Extract the (X, Y) coordinate from the center of the cell holding the provided text.  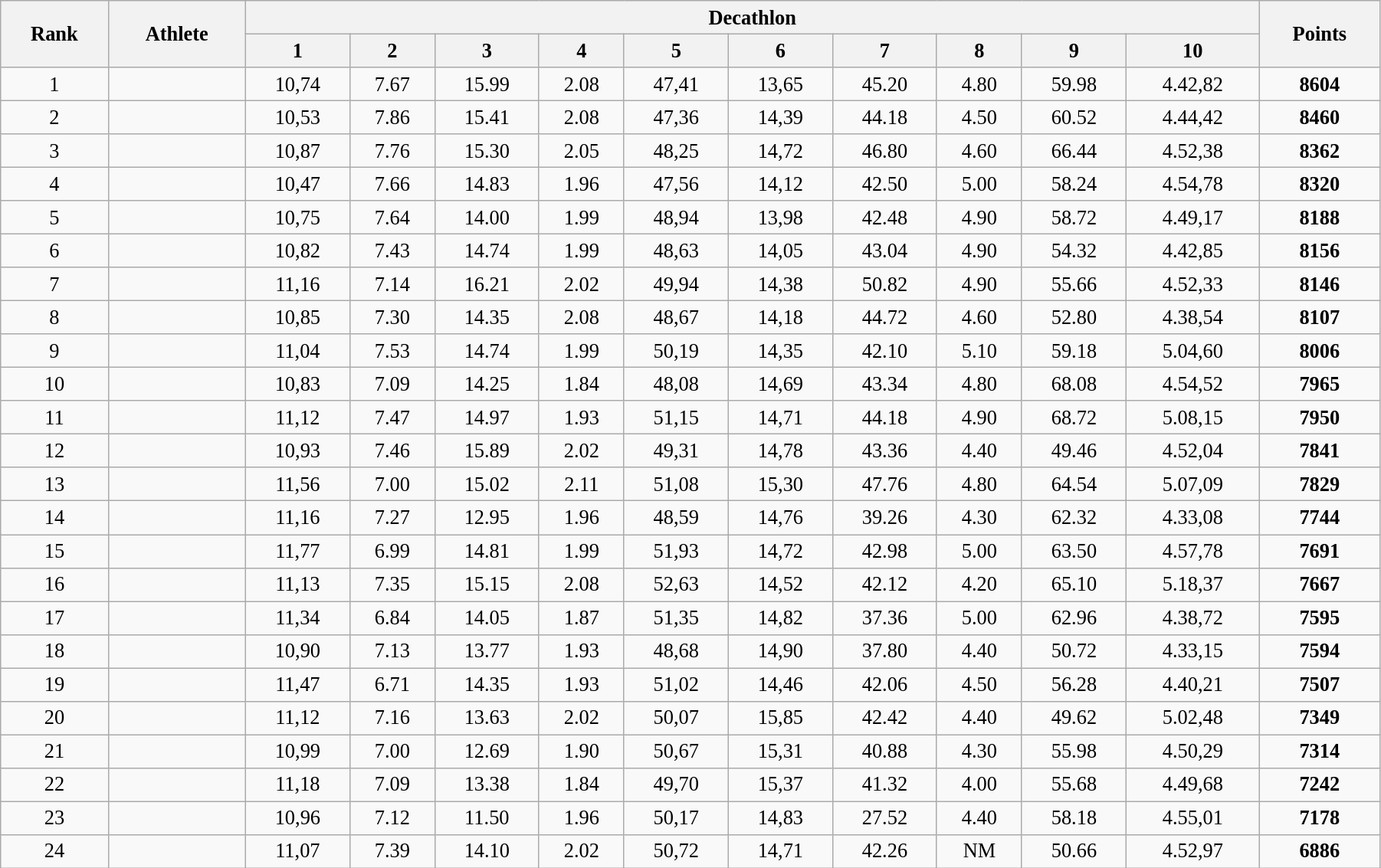
37.36 (884, 617)
54.32 (1074, 251)
68.08 (1074, 384)
7.12 (392, 817)
Athlete (176, 34)
42.42 (884, 718)
8188 (1320, 218)
46.80 (884, 151)
7314 (1320, 751)
NM (979, 851)
4.54,78 (1192, 184)
55.66 (1074, 284)
48,59 (676, 518)
5.08,15 (1192, 418)
7.16 (392, 718)
7.35 (392, 585)
51,08 (676, 484)
41.32 (884, 784)
50,19 (676, 351)
14,52 (780, 585)
15.02 (487, 484)
12.69 (487, 751)
8604 (1320, 84)
16 (54, 585)
20 (54, 718)
14,05 (780, 251)
40.88 (884, 751)
55.68 (1074, 784)
15.99 (487, 84)
8156 (1320, 251)
49,31 (676, 450)
10,53 (297, 117)
59.98 (1074, 84)
7.66 (392, 184)
42.10 (884, 351)
14.05 (487, 617)
15 (54, 551)
18 (54, 651)
11,47 (297, 684)
7.39 (392, 851)
10,90 (297, 651)
7242 (1320, 784)
65.10 (1074, 585)
42.48 (884, 218)
48,94 (676, 218)
43.34 (884, 384)
64.54 (1074, 484)
10,47 (297, 184)
Rank (54, 34)
11,07 (297, 851)
14.83 (487, 184)
8146 (1320, 284)
7.64 (392, 218)
11.50 (487, 817)
10,99 (297, 751)
42.06 (884, 684)
10,87 (297, 151)
4.52,04 (1192, 450)
14,46 (780, 684)
43.36 (884, 450)
6886 (1320, 851)
14,35 (780, 351)
10,85 (297, 317)
7507 (1320, 684)
5.18,37 (1192, 585)
11,13 (297, 585)
51,02 (676, 684)
1.87 (581, 617)
10,75 (297, 218)
42.50 (884, 184)
4.57,78 (1192, 551)
5.07,09 (1192, 484)
10,83 (297, 384)
10,74 (297, 84)
8362 (1320, 151)
63.50 (1074, 551)
58.24 (1074, 184)
44.72 (884, 317)
58.72 (1074, 218)
42.98 (884, 551)
50,72 (676, 851)
5.02,48 (1192, 718)
Decathlon (753, 17)
14,78 (780, 450)
7.53 (392, 351)
5.10 (979, 351)
59.18 (1074, 351)
14,90 (780, 651)
8006 (1320, 351)
13,65 (780, 84)
7595 (1320, 617)
1.90 (581, 751)
2.11 (581, 484)
49.62 (1074, 718)
7.13 (392, 651)
13,98 (780, 218)
14.25 (487, 384)
7594 (1320, 651)
Points (1320, 34)
49,70 (676, 784)
13.63 (487, 718)
7667 (1320, 585)
7.43 (392, 251)
15.89 (487, 450)
4.44,42 (1192, 117)
15,30 (780, 484)
7841 (1320, 450)
5.04,60 (1192, 351)
52,63 (676, 585)
42.26 (884, 851)
14,82 (780, 617)
14.81 (487, 551)
7.30 (392, 317)
4.55,01 (1192, 817)
7950 (1320, 418)
4.42,85 (1192, 251)
11,77 (297, 551)
4.52,33 (1192, 284)
48,67 (676, 317)
14,76 (780, 518)
8320 (1320, 184)
58.18 (1074, 817)
4.42,82 (1192, 84)
7691 (1320, 551)
50,67 (676, 751)
16.21 (487, 284)
7965 (1320, 384)
23 (54, 817)
15,31 (780, 751)
12.95 (487, 518)
7.67 (392, 84)
10,93 (297, 450)
14,69 (780, 384)
22 (54, 784)
45.20 (884, 84)
48,08 (676, 384)
4.40,21 (1192, 684)
7829 (1320, 484)
4.38,72 (1192, 617)
14.00 (487, 218)
11 (54, 418)
50,17 (676, 817)
4.54,52 (1192, 384)
10,82 (297, 251)
66.44 (1074, 151)
6.99 (392, 551)
15.30 (487, 151)
11,56 (297, 484)
49,94 (676, 284)
13 (54, 484)
4.00 (979, 784)
7.76 (392, 151)
68.72 (1074, 418)
6.84 (392, 617)
4.52,38 (1192, 151)
7744 (1320, 518)
50.66 (1074, 851)
14,38 (780, 284)
7178 (1320, 817)
24 (54, 851)
51,35 (676, 617)
27.52 (884, 817)
37.80 (884, 651)
17 (54, 617)
14,12 (780, 184)
14,39 (780, 117)
55.98 (1074, 751)
7.47 (392, 418)
7.86 (392, 117)
4.49,17 (1192, 218)
11,34 (297, 617)
15.15 (487, 585)
56.28 (1074, 684)
39.26 (884, 518)
13.77 (487, 651)
51,93 (676, 551)
2.05 (581, 151)
4.33,15 (1192, 651)
6.71 (392, 684)
15.41 (487, 117)
48,68 (676, 651)
47,56 (676, 184)
21 (54, 751)
13.38 (487, 784)
8460 (1320, 117)
7.14 (392, 284)
48,25 (676, 151)
14,18 (780, 317)
4.50,29 (1192, 751)
14 (54, 518)
62.96 (1074, 617)
14.10 (487, 851)
4.33,08 (1192, 518)
4.38,54 (1192, 317)
10,96 (297, 817)
51,15 (676, 418)
47,36 (676, 117)
50,07 (676, 718)
4.49,68 (1192, 784)
7.46 (392, 450)
4.52,97 (1192, 851)
60.52 (1074, 117)
49.46 (1074, 450)
50.82 (884, 284)
4.20 (979, 585)
11,04 (297, 351)
47.76 (884, 484)
42.12 (884, 585)
15,85 (780, 718)
48,63 (676, 251)
14,83 (780, 817)
12 (54, 450)
50.72 (1074, 651)
7349 (1320, 718)
62.32 (1074, 518)
47,41 (676, 84)
7.27 (392, 518)
8107 (1320, 317)
11,18 (297, 784)
52.80 (1074, 317)
15,37 (780, 784)
43.04 (884, 251)
19 (54, 684)
14.97 (487, 418)
